Determine the (x, y) coordinate at the center of the cell enclosing the given text.  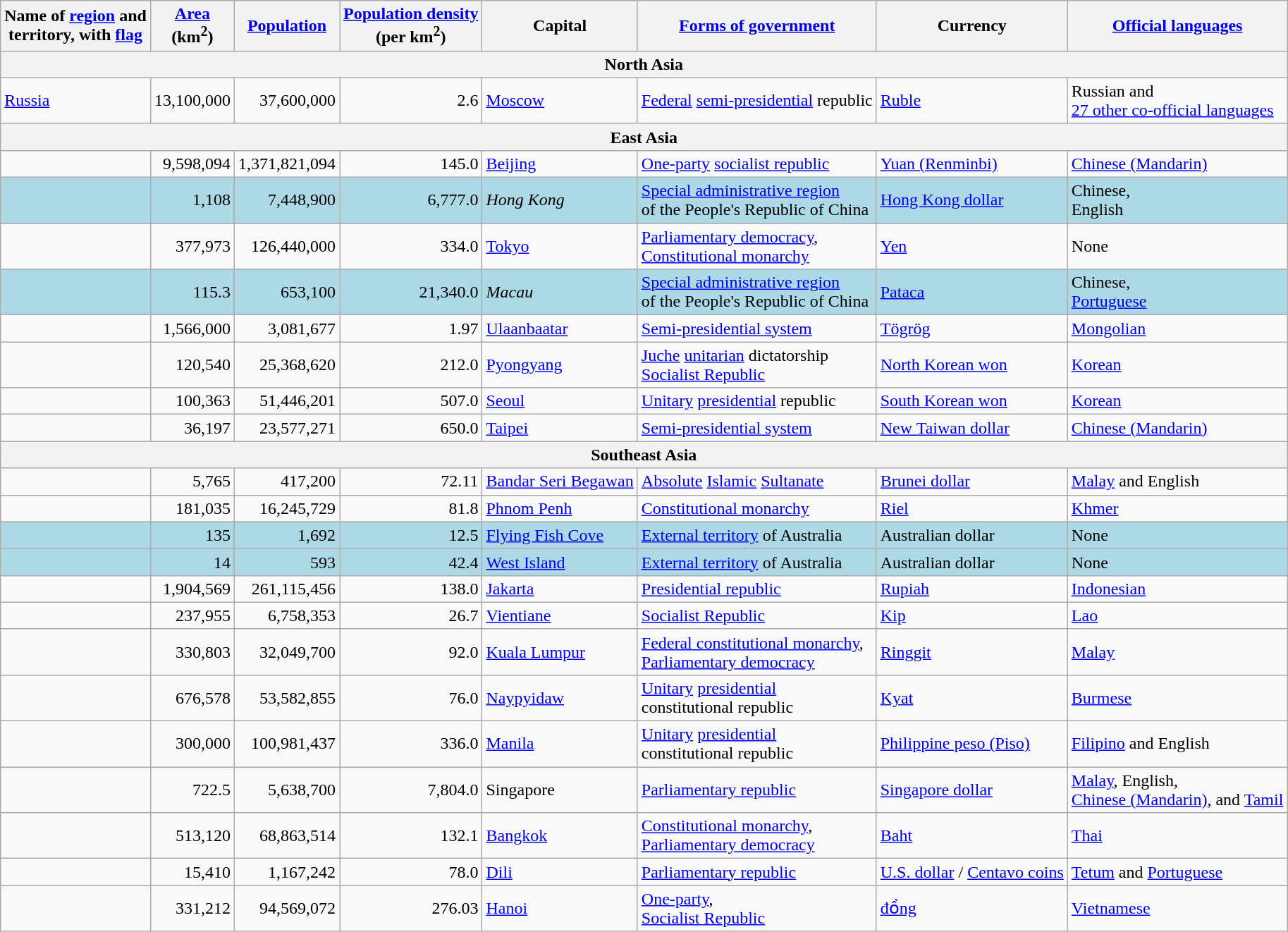
Singapore (560, 790)
Unitary presidential republic (757, 401)
Indonesian (1177, 589)
Seoul (560, 401)
1,167,242 (286, 872)
Burmese (1177, 698)
Lao (1177, 615)
Juche unitarian dictatorship Socialist Republic (757, 365)
Constitutional monarchy (757, 508)
36,197 (192, 428)
212.0 (411, 365)
Yuan (Renminbi) (971, 164)
Filipino and English (1177, 744)
One-party,Socialist Republic (757, 908)
U.S. dollar / Centavo coins (971, 872)
6,777.0 (411, 200)
Federal semi-presidential republic (757, 100)
Malay (1177, 651)
Presidential republic (757, 589)
5,638,700 (286, 790)
Forms of government (757, 26)
Phnom Penh (560, 508)
Ringgit (971, 651)
West Island (560, 562)
Manila (560, 744)
6,758,353 (286, 615)
336.0 (411, 744)
Jakarta (560, 589)
5,765 (192, 482)
181,035 (192, 508)
Yen (971, 247)
Baht (971, 836)
Tögrög (971, 329)
Name of region andterritory, with flag (76, 26)
132.1 (411, 836)
Rupiah (971, 589)
Pyongyang (560, 365)
676,578 (192, 698)
126,440,000 (286, 247)
32,049,700 (286, 651)
1,108 (192, 200)
135 (192, 535)
261,115,456 (286, 589)
Singapore dollar (971, 790)
331,212 (192, 908)
3,081,677 (286, 329)
237,955 (192, 615)
81.8 (411, 508)
Official languages (1177, 26)
Macau (560, 292)
23,577,271 (286, 428)
507.0 (411, 401)
Moscow (560, 100)
138.0 (411, 589)
Brunei dollar (971, 482)
593 (286, 562)
Pataca (971, 292)
13,100,000 (192, 100)
Hanoi (560, 908)
Chinese, English (1177, 200)
Socialist Republic (757, 615)
Beijing (560, 164)
2.6 (411, 100)
68,863,514 (286, 836)
Bandar Seri Begawan (560, 482)
120,540 (192, 365)
đồng (971, 908)
Mongolian (1177, 329)
Southeast Asia (644, 455)
Population density(per km2) (411, 26)
94,569,072 (286, 908)
Hong Kong (560, 200)
New Taiwan dollar (971, 428)
72.11 (411, 482)
Absolute Islamic Sultanate (757, 482)
1.97 (411, 329)
276.03 (411, 908)
330,803 (192, 651)
37,600,000 (286, 100)
Kuala Lumpur (560, 651)
Vietnamese (1177, 908)
12.5 (411, 535)
25,368,620 (286, 365)
Federal constitutional monarchy, Parliamentary democracy (757, 651)
300,000 (192, 744)
Parliamentary democracy,Constitutional monarchy (757, 247)
100,363 (192, 401)
South Korean won (971, 401)
51,446,201 (286, 401)
1,371,821,094 (286, 164)
Khmer (1177, 508)
Malay and English (1177, 482)
42.4 (411, 562)
14 (192, 562)
16,245,729 (286, 508)
145.0 (411, 164)
Kip (971, 615)
1,566,000 (192, 329)
26.7 (411, 615)
Population (286, 26)
Tokyo (560, 247)
Naypyidaw (560, 698)
Hong Kong dollar (971, 200)
East Asia (644, 137)
53,582,855 (286, 698)
Vientiane (560, 615)
115.3 (192, 292)
Bangkok (560, 836)
Ruble (971, 100)
9,598,094 (192, 164)
Dili (560, 872)
1,692 (286, 535)
Malay, English, Chinese (Mandarin), and Tamil (1177, 790)
417,200 (286, 482)
650.0 (411, 428)
7,448,900 (286, 200)
653,100 (286, 292)
Riel (971, 508)
377,973 (192, 247)
Taipei (560, 428)
North Asia (644, 64)
92.0 (411, 651)
Thai (1177, 836)
21,340.0 (411, 292)
334.0 (411, 247)
One-party socialist republic (757, 164)
Tetum and Portuguese (1177, 872)
Russian and 27 other co-official languages (1177, 100)
Ulaanbaatar (560, 329)
Constitutional monarchy,Parliamentary democracy (757, 836)
Chinese, Portuguese (1177, 292)
Russia (76, 100)
Capital (560, 26)
Flying Fish Cove (560, 535)
513,120 (192, 836)
1,904,569 (192, 589)
7,804.0 (411, 790)
78.0 (411, 872)
15,410 (192, 872)
North Korean won (971, 365)
Currency (971, 26)
76.0 (411, 698)
722.5 (192, 790)
100,981,437 (286, 744)
Philippine peso (Piso) (971, 744)
Kyat (971, 698)
Area(km2) (192, 26)
